For the text-containing cell, return its midpoint in (x, y) coordinate format. 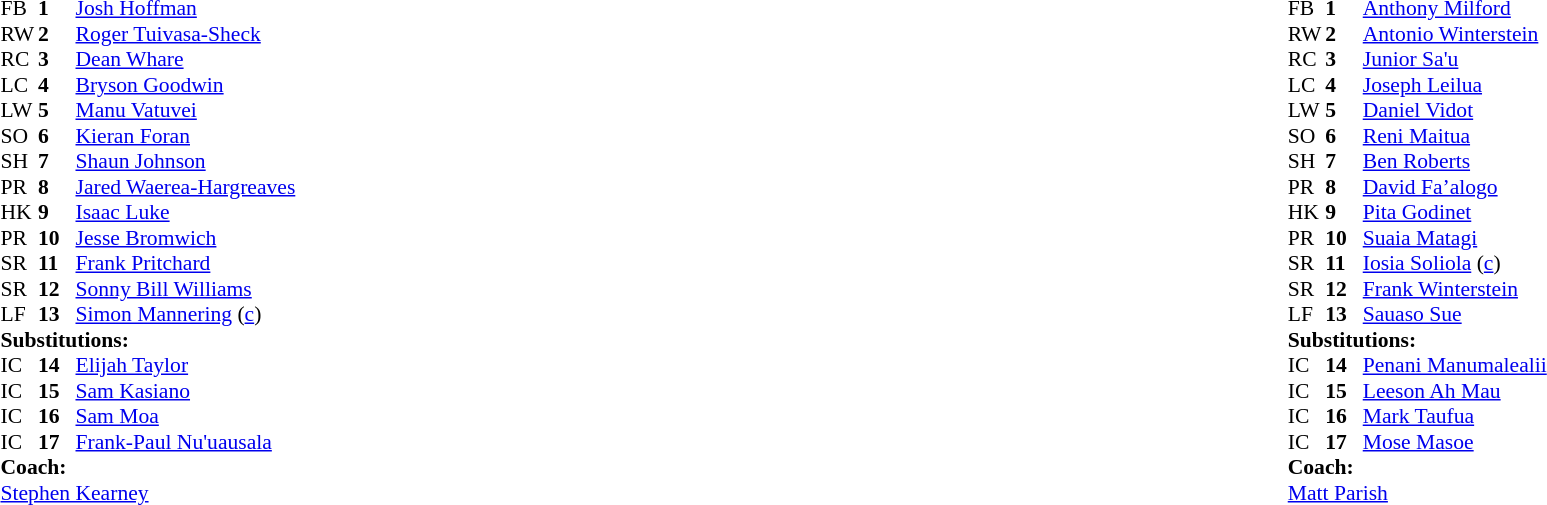
Frank-Paul Nu'uausala (186, 442)
Manu Vatuvei (186, 111)
Pita Godinet (1455, 213)
Mose Masoe (1455, 442)
Junior Sa'u (1455, 59)
Iosia Soliola (c) (1455, 263)
Frank Pritchard (186, 263)
Sauaso Sue (1455, 315)
Dean Whare (186, 59)
Penani Manumalealii (1455, 365)
Jared Waerea-Hargreaves (186, 187)
David Fa’alogo (1455, 187)
Frank Winterstein (1455, 289)
Roger Tuivasa-Sheck (186, 34)
Isaac Luke (186, 213)
Leeson Ah Mau (1455, 391)
Jesse Bromwich (186, 238)
Mark Taufua (1455, 417)
Reni Maitua (1455, 136)
Bryson Goodwin (186, 85)
Antonio Winterstein (1455, 34)
Kieran Foran (186, 136)
Sam Kasiano (186, 391)
Daniel Vidot (1455, 111)
Joseph Leilua (1455, 85)
Suaia Matagi (1455, 238)
Elijah Taylor (186, 365)
Shaun Johnson (186, 161)
Sonny Bill Williams (186, 289)
Simon Mannering (c) (186, 315)
Ben Roberts (1455, 161)
Sam Moa (186, 417)
